Return [X, Y] of the center of cell containing provided text 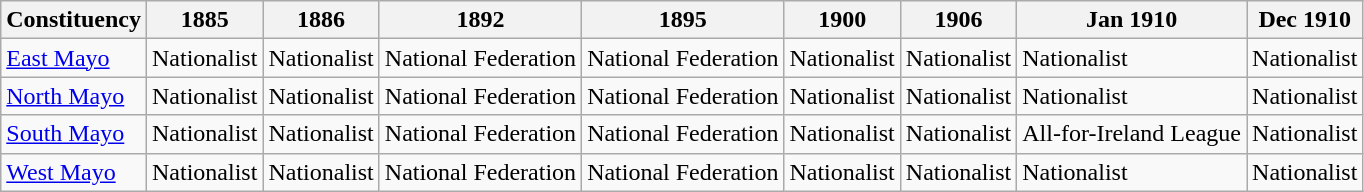
1892 [480, 20]
Constituency [74, 20]
Dec 1910 [1305, 20]
North Mayo [74, 96]
1895 [683, 20]
South Mayo [74, 134]
1900 [842, 20]
Jan 1910 [1132, 20]
1885 [204, 20]
East Mayo [74, 58]
All-for-Ireland League [1132, 134]
1886 [321, 20]
West Mayo [74, 172]
1906 [958, 20]
